Find where the given text appears and provide that cell's center as (X, Y) coordinate. 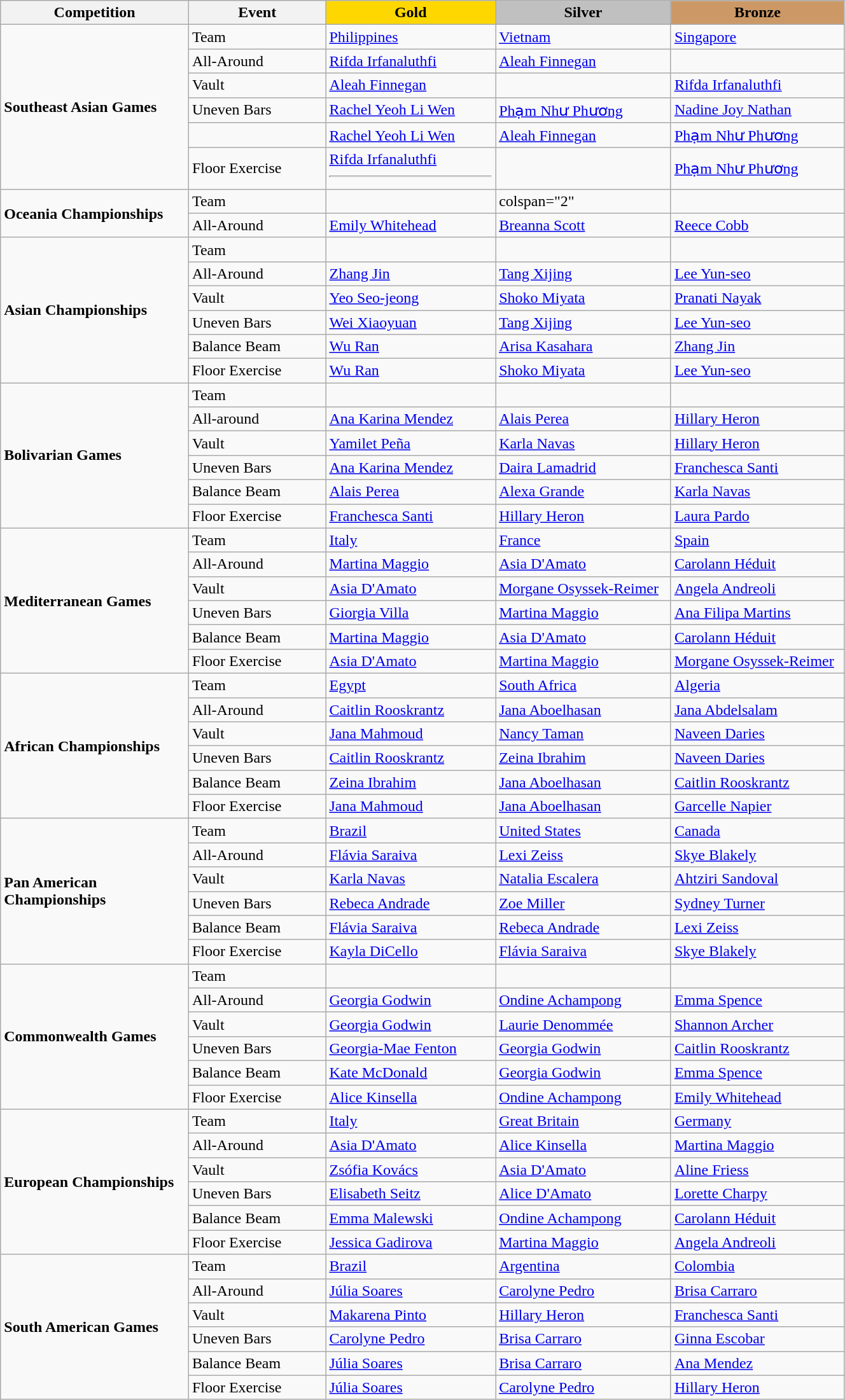
Asian Championships (95, 310)
Ahtziri Sandoval (757, 879)
Makarena Pinto (411, 1315)
Giorgia Villa (411, 613)
Event (257, 13)
Kate McDonald (411, 1072)
Pan American Championships (95, 891)
Zsófia Kovács (411, 1170)
Georgia-Mae Fenton (411, 1048)
Arisa Kasahara (583, 347)
Natalia Escalera (583, 879)
Philippines (411, 37)
Egypt (411, 685)
Reece Cobb (757, 225)
Colombia (757, 1266)
Gold (411, 13)
Commonwealth Games (95, 1036)
Jessica Gadirova (411, 1242)
Elisabeth Seitz (411, 1194)
Alice D'Amato (583, 1194)
Laurie Denommée (583, 1024)
Ana Filipa Martins (757, 613)
Singapore (757, 37)
Bronze (757, 13)
Great Britain (583, 1121)
Lorette Charpy (757, 1194)
France (583, 540)
Bolivarian Games (95, 455)
Yamilet Peña (411, 443)
Zoe Miller (583, 903)
All-around (257, 419)
South Africa (583, 685)
Nancy Taman (583, 734)
Breanna Scott (583, 225)
Nadine Joy Nathan (757, 110)
Aline Friess (757, 1170)
Daira Lamadrid (583, 468)
Alexa Grande (583, 492)
colspan="2" (583, 201)
Kayla DiCello (411, 952)
Jana Abdelsalam (757, 709)
Oceania Championships (95, 213)
Shannon Archer (757, 1024)
African Championships (95, 745)
Germany (757, 1121)
Algeria (757, 685)
Wei Xiaoyuan (411, 322)
Emma Malewski (411, 1218)
Ginna Escobar (757, 1339)
Laura Pardo (757, 516)
Southeast Asian Games (95, 107)
Argentina (583, 1266)
Canada (757, 831)
Yeo Seo-jeong (411, 298)
Spain (757, 540)
Vietnam (583, 37)
Ana Mendez (757, 1363)
Garcelle Napier (757, 807)
European Championships (95, 1182)
South American Games (95, 1327)
Sydney Turner (757, 903)
Pranati Nayak (757, 298)
Competition (95, 13)
Silver (583, 13)
United States (583, 831)
Mediterranean Games (95, 600)
